Capture the cell that displays the provided text and extract its (X, Y) central coordinate. 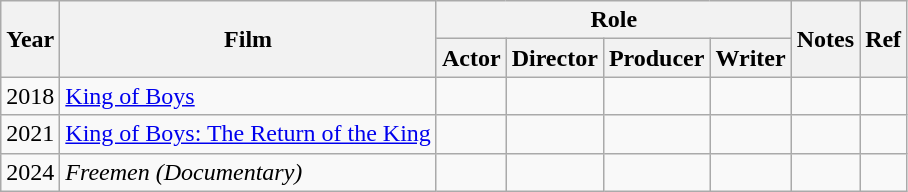
Actor (471, 58)
Freemen (Documentary) (248, 172)
Notes (825, 39)
Producer (656, 58)
2021 (30, 134)
Ref (884, 39)
2024 (30, 172)
King of Boys: The Return of the King (248, 134)
Film (248, 39)
2018 (30, 96)
Director (554, 58)
King of Boys (248, 96)
Writer (750, 58)
Year (30, 39)
Role (614, 20)
